Scan for the cell matching the given text and deliver its (x, y) coordinate at center. 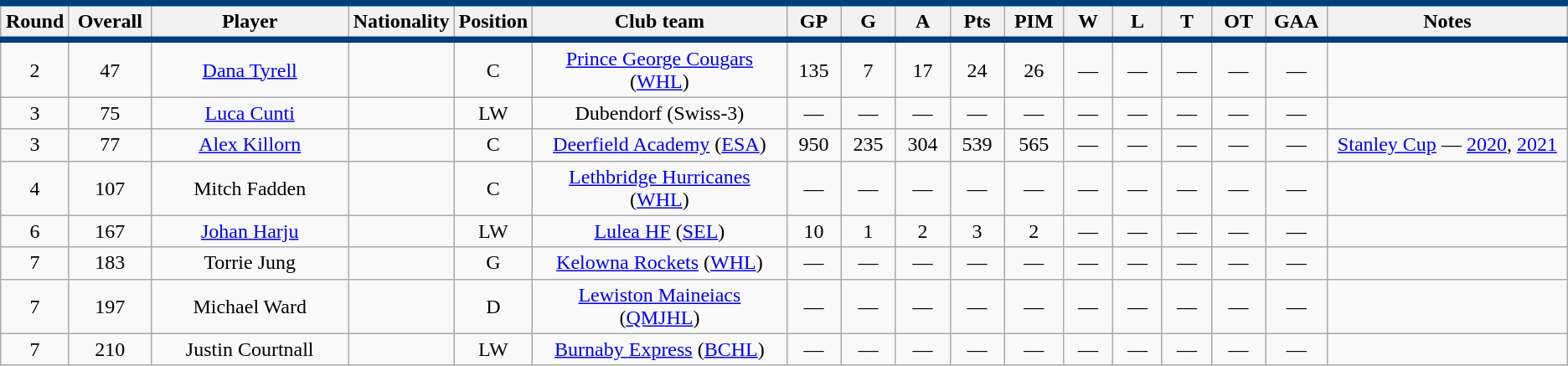
Kelowna Rockets (WHL) (660, 263)
L (1137, 22)
10 (814, 231)
GAA (1297, 22)
Prince George Cougars (WHL) (660, 69)
4 (35, 188)
Position (493, 22)
304 (923, 145)
539 (977, 145)
Luca Cunti (250, 113)
T (1186, 22)
Club team (660, 22)
197 (110, 307)
24 (977, 69)
235 (868, 145)
Pts (977, 22)
75 (110, 113)
135 (814, 69)
Alex Killorn (250, 145)
183 (110, 263)
Notes (1447, 22)
Justin Courtnall (250, 349)
26 (1034, 69)
Dubendorf (Swiss-3) (660, 113)
107 (110, 188)
17 (923, 69)
Player (250, 22)
A (923, 22)
1 (868, 231)
Overall (110, 22)
D (493, 307)
77 (110, 145)
Johan Harju (250, 231)
Round (35, 22)
Michael Ward (250, 307)
Stanley Cup — 2020, 2021 (1447, 145)
Lulea HF (SEL) (660, 231)
Mitch Fadden (250, 188)
Lewiston Maineiacs (QMJHL) (660, 307)
W (1087, 22)
950 (814, 145)
Nationality (401, 22)
Burnaby Express (BCHL) (660, 349)
Torrie Jung (250, 263)
210 (110, 349)
GP (814, 22)
Lethbridge Hurricanes (WHL) (660, 188)
167 (110, 231)
PIM (1034, 22)
OT (1238, 22)
47 (110, 69)
6 (35, 231)
Deerfield Academy (ESA) (660, 145)
565 (1034, 145)
Dana Tyrell (250, 69)
